Scan for the cell matching the given text and deliver its [x, y] coordinate at center. 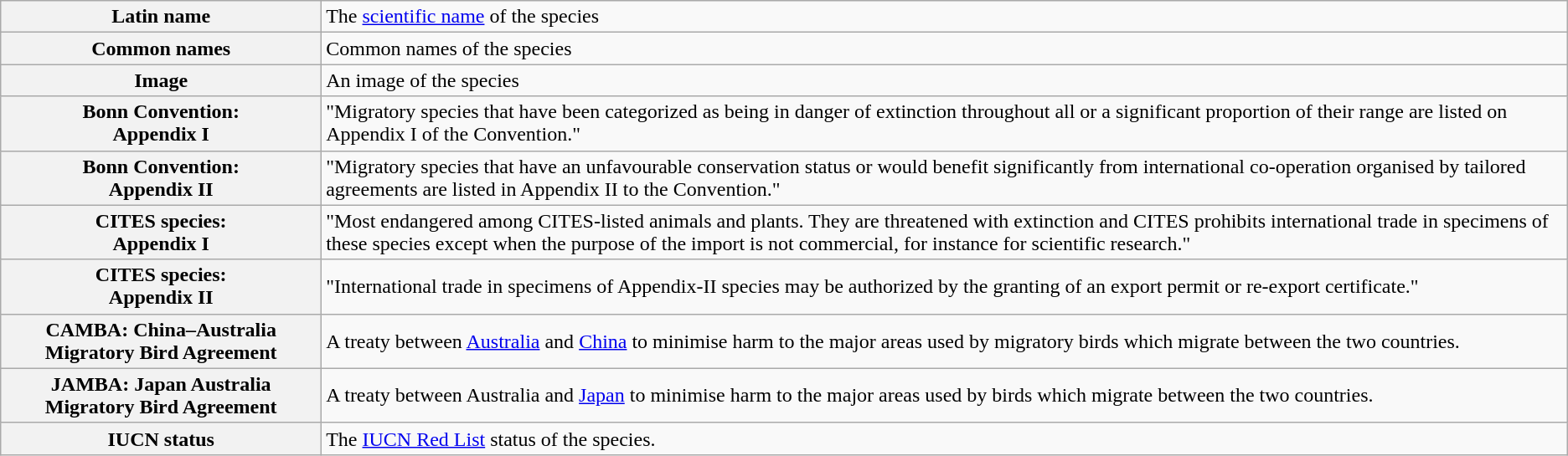
IUCN status [161, 438]
CITES species:Appendix I [161, 233]
CAMBA: China–Australia Migratory Bird Agreement [161, 341]
A treaty between Australia and Japan to minimise harm to the major areas used by birds which migrate between the two countries. [945, 395]
Common names [161, 49]
An image of the species [945, 80]
A treaty between Australia and China to minimise harm to the major areas used by migratory birds which migrate between the two countries. [945, 341]
Image [161, 80]
The IUCN Red List status of the species. [945, 438]
Bonn Convention:Appendix I [161, 124]
Common names of the species [945, 49]
The scientific name of the species [945, 17]
JAMBA: Japan Australia Migratory Bird Agreement [161, 395]
Latin name [161, 17]
CITES species:Appendix II [161, 286]
Bonn Convention:Appendix II [161, 177]
"International trade in specimens of Appendix-II species may be authorized by the granting of an export permit or re-export certificate." [945, 286]
